Output the (X, Y) coordinate of the center of the cell containing the given text.  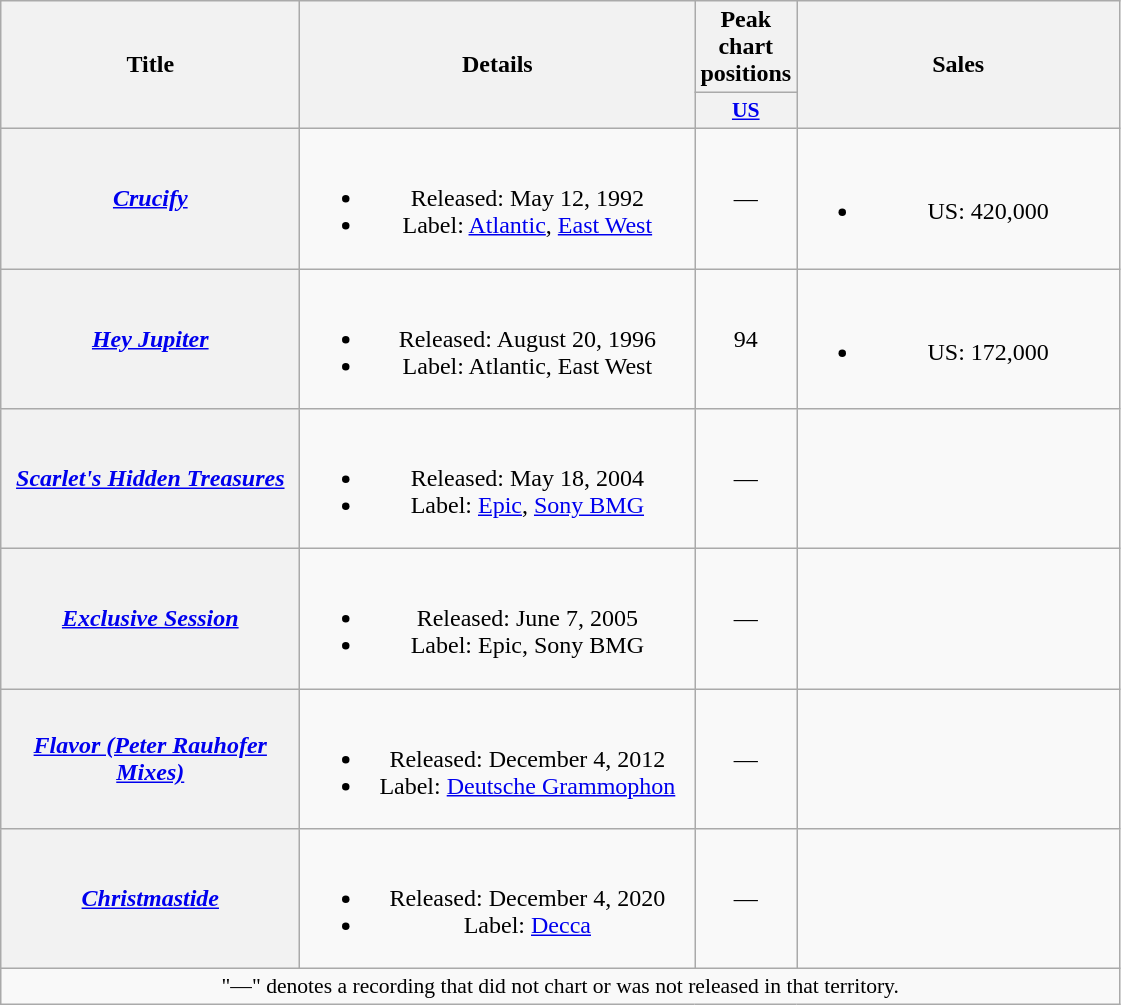
Released: May 12, 1992Label: Atlantic, East West (498, 198)
Released: June 7, 2005Label: Epic, Sony BMG (498, 619)
Released: May 18, 2004Label: Epic, Sony BMG (498, 479)
US: 172,000 (958, 338)
94 (746, 338)
US: 420,000 (958, 198)
Released: August 20, 1996Label: Atlantic, East West (498, 338)
Exclusive Session (150, 619)
US (746, 111)
Scarlet's Hidden Treasures (150, 479)
Peak chart positions (746, 47)
Released: December 4, 2020Label: Decca (498, 899)
Christmastide (150, 899)
Details (498, 65)
Released: December 4, 2012Label: Deutsche Grammophon (498, 759)
Crucify (150, 198)
Sales (958, 65)
Title (150, 65)
"—" denotes a recording that did not chart or was not released in that territory. (560, 987)
Hey Jupiter (150, 338)
Flavor (Peter Rauhofer Mixes) (150, 759)
